From the cell containing the given text, extract its center point as [x, y] coordinate. 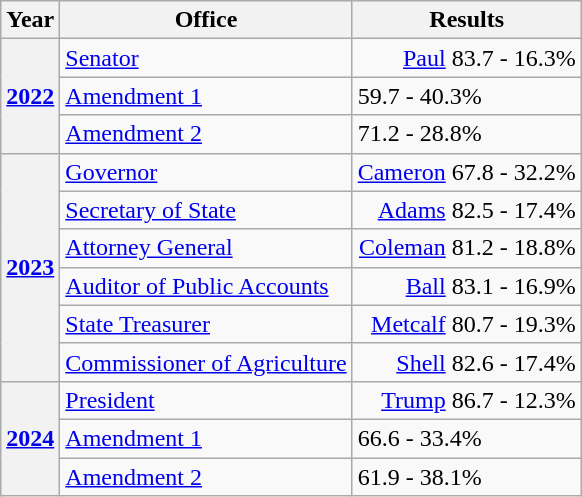
Paul 83.7 - 16.3% [466, 58]
Attorney General [206, 248]
66.6 - 33.4% [466, 438]
Commissioner of Agriculture [206, 362]
2023 [30, 267]
2024 [30, 438]
Results [466, 20]
59.7 - 40.3% [466, 96]
Metcalf 80.7 - 19.3% [466, 324]
Trump 86.7 - 12.3% [466, 400]
Cameron 67.8 - 32.2% [466, 172]
State Treasurer [206, 324]
Senator [206, 58]
61.9 - 38.1% [466, 477]
President [206, 400]
Shell 82.6 - 17.4% [466, 362]
Office [206, 20]
Governor [206, 172]
71.2 - 28.8% [466, 134]
Year [30, 20]
Coleman 81.2 - 18.8% [466, 248]
Adams 82.5 - 17.4% [466, 210]
Ball 83.1 - 16.9% [466, 286]
2022 [30, 96]
Secretary of State [206, 210]
Auditor of Public Accounts [206, 286]
